Find where the given text appears and provide that cell's center as [X, Y] coordinate. 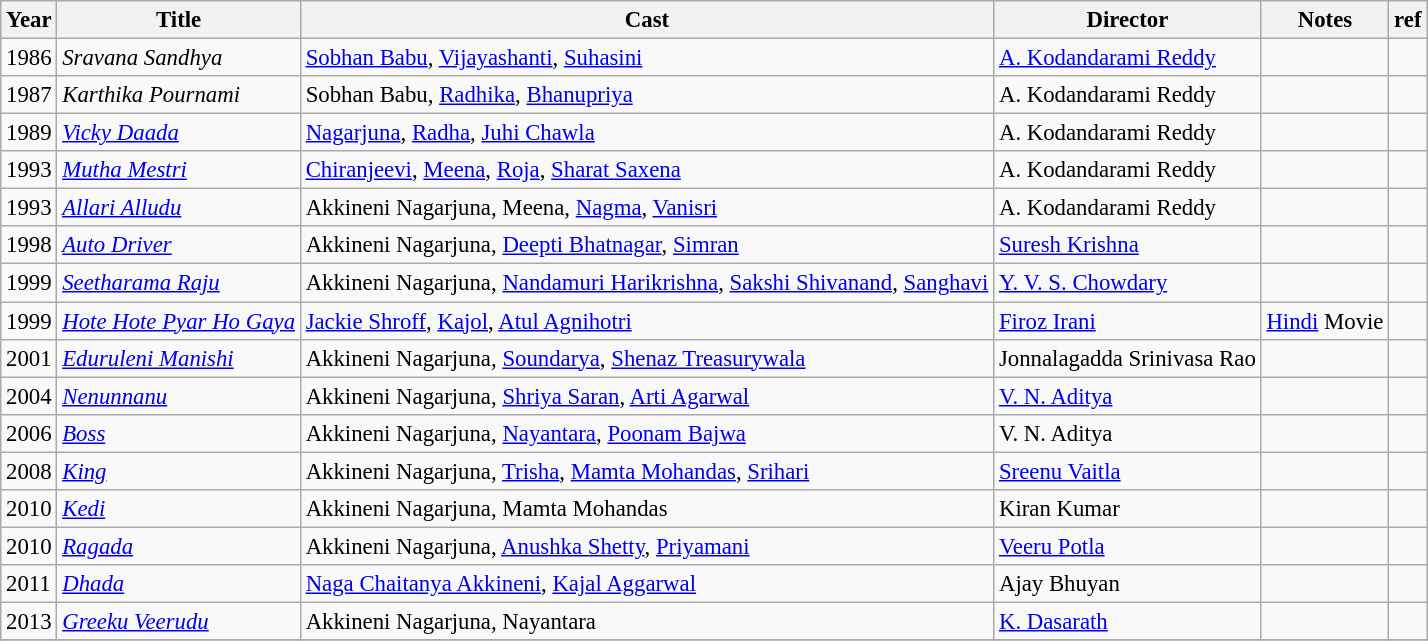
Dhada [178, 584]
Akkineni Nagarjuna, Nayantara [646, 621]
Sreenu Vaitla [1128, 471]
Kiran Kumar [1128, 509]
Ajay Bhuyan [1128, 584]
Akkineni Nagarjuna, Meena, Nagma, Vanisri [646, 208]
Vicky Daada [178, 133]
ref [1408, 20]
1989 [29, 133]
Sobhan Babu, Vijayashanti, Suhasini [646, 58]
2004 [29, 396]
1987 [29, 95]
Akkineni Nagarjuna, Nayantara, Poonam Bajwa [646, 433]
Suresh Krishna [1128, 245]
Allari Alludu [178, 208]
Akkineni Nagarjuna, Nandamuri Harikrishna, Sakshi Shivanand, Sanghavi [646, 283]
Cast [646, 20]
K. Dasarath [1128, 621]
Y. V. S. Chowdary [1128, 283]
2006 [29, 433]
Director [1128, 20]
Jackie Shroff, Kajol, Atul Agnihotri [646, 321]
Title [178, 20]
2008 [29, 471]
Nagarjuna, Radha, Juhi Chawla [646, 133]
Auto Driver [178, 245]
1986 [29, 58]
Kedi [178, 509]
2001 [29, 358]
Akkineni Nagarjuna, Shriya Saran, Arti Agarwal [646, 396]
King [178, 471]
Seetharama Raju [178, 283]
Year [29, 20]
Akkineni Nagarjuna, Mamta Mohandas [646, 509]
Jonnalagadda Srinivasa Rao [1128, 358]
Akkineni Nagarjuna, Anushka Shetty, Priyamani [646, 546]
Chiranjeevi, Meena, Roja, Sharat Saxena [646, 170]
Veeru Potla [1128, 546]
Sobhan Babu, Radhika, Bhanupriya [646, 95]
Naga Chaitanya Akkineni, Kajal Aggarwal [646, 584]
Ragada [178, 546]
Firoz Irani [1128, 321]
Nenunnanu [178, 396]
Sravana Sandhya [178, 58]
2011 [29, 584]
Akkineni Nagarjuna, Trisha, Mamta Mohandas, Srihari [646, 471]
Akkineni Nagarjuna, Soundarya, Shenaz Treasurywala [646, 358]
Eduruleni Manishi [178, 358]
2013 [29, 621]
Hote Hote Pyar Ho Gaya [178, 321]
Karthika Pournami [178, 95]
Boss [178, 433]
Notes [1325, 20]
Mutha Mestri [178, 170]
Greeku Veerudu [178, 621]
Hindi Movie [1325, 321]
1998 [29, 245]
Akkineni Nagarjuna, Deepti Bhatnagar, Simran [646, 245]
